Identify which cell holds the provided text, then report its (X, Y) central coordinate. 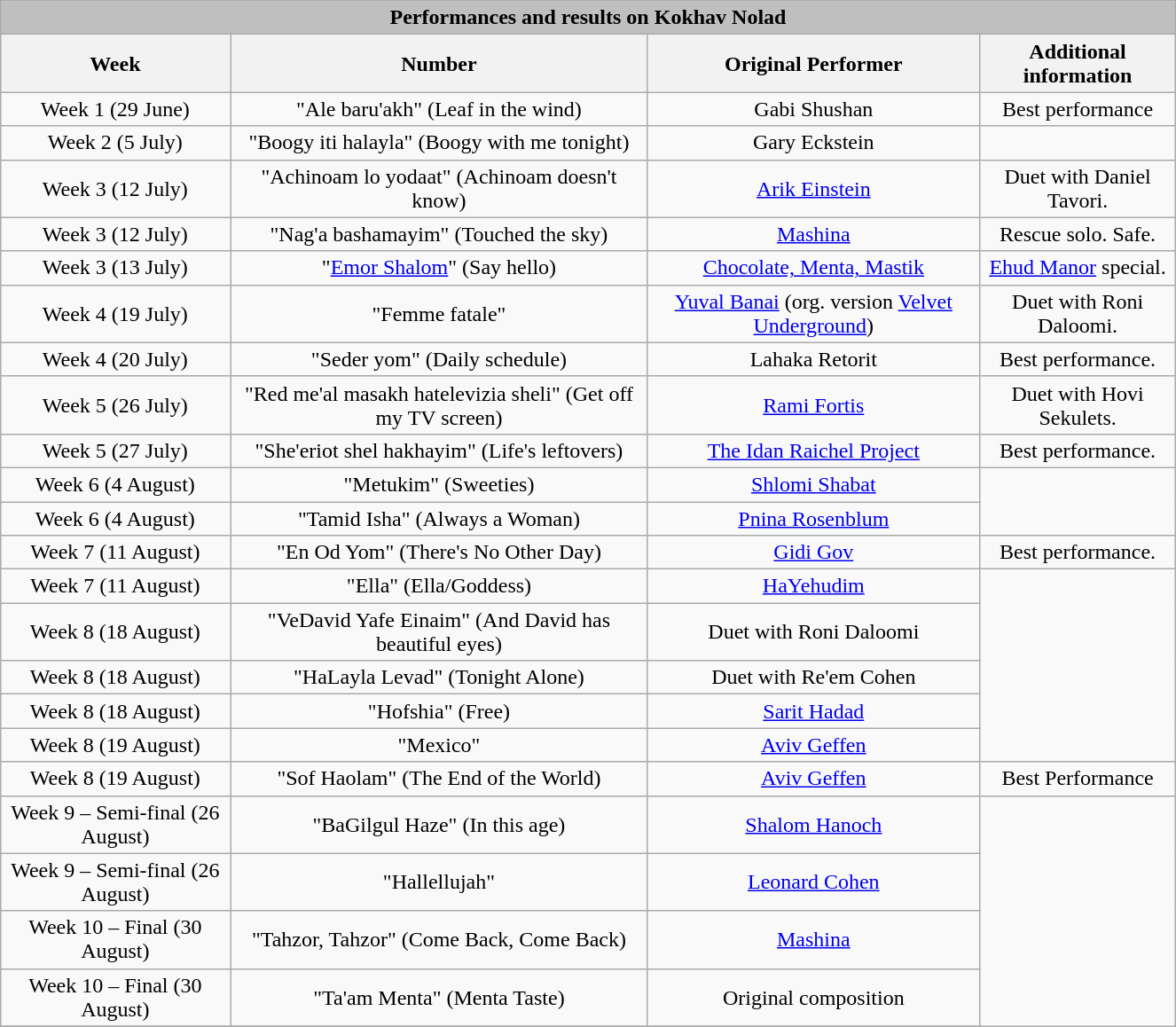
Chocolate, Menta, Mastik (813, 268)
Pnina Rosenblum (813, 519)
"Ella" (Ella/Goddess) (440, 586)
Rescue solo. Safe. (1078, 234)
"BaGilgul Haze" (In this age) (440, 825)
Gary Eckstein (813, 143)
Week (115, 64)
"Seder yom" (Daily schedule) (440, 359)
Performances and results on Kokhav Nolad (588, 18)
"Metukim" (Sweeties) (440, 484)
Shlomi Shabat (813, 484)
"Achinoam lo yodaat" (Achinoam doesn't know) (440, 188)
Duet with Roni Daloomi. (1078, 314)
"Femme fatale" (440, 314)
"Sof Haolam" (The End of the World) (440, 779)
Best Performance (1078, 779)
Arik Einstein (813, 188)
Sarit Hadad (813, 711)
Original composition (813, 997)
Yuval Banai (org. version Velvet Underground) (813, 314)
"VeDavid Yafe Einaim" (And David has beautiful eyes) (440, 631)
Leonard Cohen (813, 882)
Best performance (1078, 109)
"En Od Yom" (There's No Other Day) (440, 553)
The Idan Raichel Project (813, 451)
Original Performer (813, 64)
Lahaka Retorit (813, 359)
"Tamid Isha" (Always a Woman) (440, 519)
Gidi Gov (813, 553)
"Boogy iti halayla" (Boogy with me tonight) (440, 143)
Week 4 (19 July) (115, 314)
"Emor Shalom" (Say hello) (440, 268)
Duet with Roni Daloomi (813, 631)
Shalom Hanoch (813, 825)
Gabi Shushan (813, 109)
HaYehudim (813, 586)
Week 1 (29 June) (115, 109)
Ehud Manor special. (1078, 268)
"Ale baru'akh" (Leaf in the wind) (440, 109)
Duet with Daniel Tavori. (1078, 188)
Rami Fortis (813, 404)
"Ta'am Menta" (Menta Taste) (440, 997)
"She'eriot shel hakhayim" (Life's leftovers) (440, 451)
Number (440, 64)
Week 4 (20 July) (115, 359)
Week 3 (13 July) (115, 268)
"Hallellujah" (440, 882)
"HaLayla Levad" (Tonight Alone) (440, 678)
"Tahzor, Tahzor" (Come Back, Come Back) (440, 940)
Week 5 (27 July) (115, 451)
"Nag'a bashamayim" (Touched the sky) (440, 234)
Duet with Hovi Sekulets. (1078, 404)
"Red me'al masakh hatelevizia sheli" (Get off my TV screen) (440, 404)
Week 5 (26 July) (115, 404)
Week 2 (5 July) (115, 143)
Duet with Re'em Cohen (813, 678)
"Mexico" (440, 745)
"Hofshia" (Free) (440, 711)
Additional information (1078, 64)
